Provide the [x, y] coordinate of the cell's center where the given text is located.  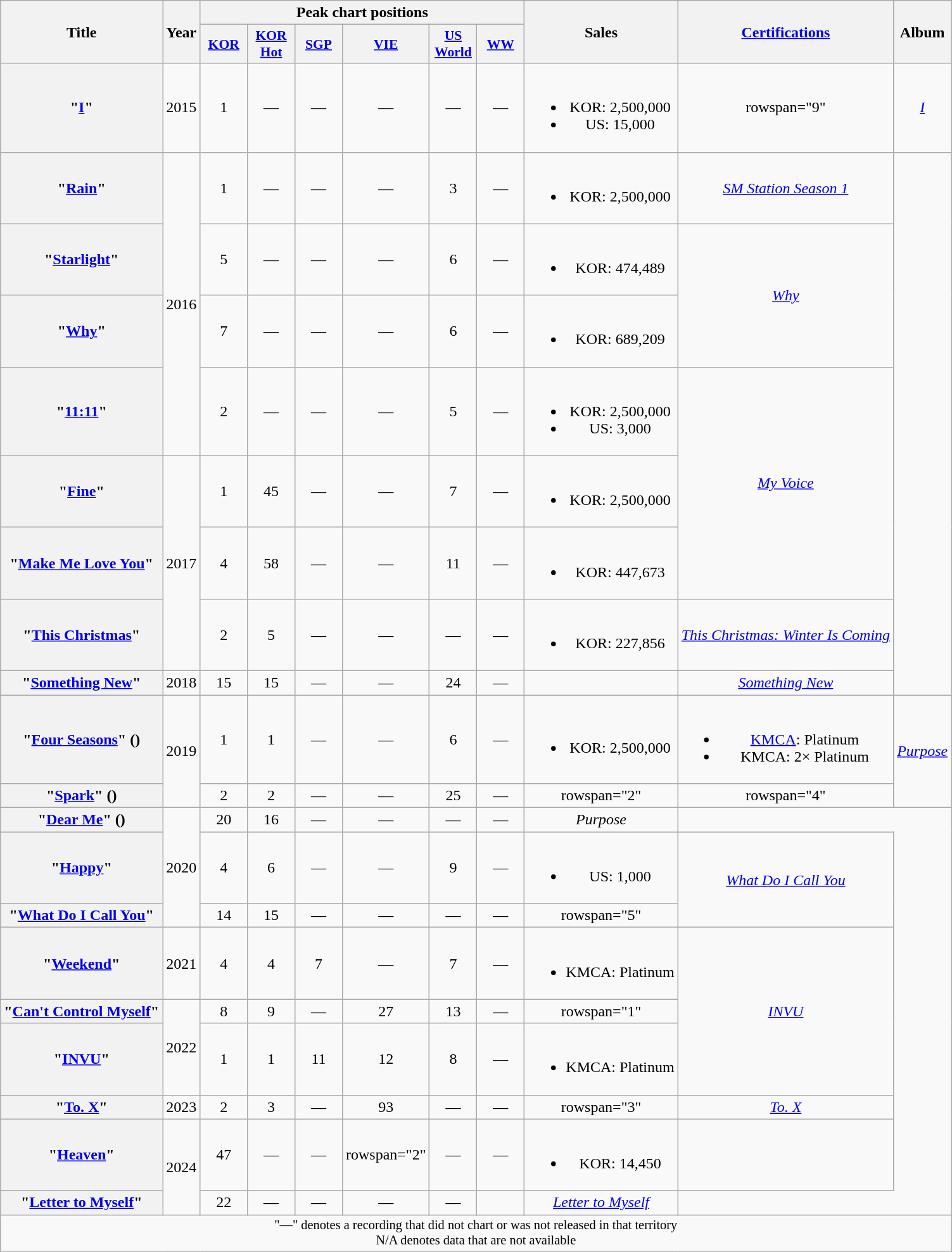
2021 [181, 963]
VIE [386, 44]
"Starlight" [82, 260]
2018 [181, 682]
22 [224, 1203]
Letter to Myself [601, 1203]
US: 1,000 [601, 868]
2019 [181, 751]
rowspan="5" [601, 916]
14 [224, 916]
My Voice [785, 483]
INVU [785, 1011]
2016 [181, 304]
KOR [224, 44]
"Make Me Love You" [82, 563]
24 [454, 682]
SM Station Season 1 [785, 188]
Year [181, 32]
93 [386, 1107]
KOR: 474,489 [601, 260]
"—" denotes a recording that did not chart or was not released in that territoryN/A denotes data that are not available [476, 1233]
rowspan="3" [601, 1107]
rowspan="9" [785, 108]
"INVU" [82, 1059]
2024 [181, 1167]
Why [785, 295]
rowspan="1" [601, 1011]
"Why" [82, 331]
"Heaven" [82, 1154]
"Weekend" [82, 963]
2015 [181, 108]
27 [386, 1011]
KOR: 689,209 [601, 331]
"Rain" [82, 188]
2023 [181, 1107]
13 [454, 1011]
KOR: 447,673 [601, 563]
16 [271, 820]
"Four Seasons" () [82, 739]
58 [271, 563]
Sales [601, 32]
I [922, 108]
This Christmas: Winter Is Coming [785, 635]
What Do I Call You [785, 879]
Peak chart positions [362, 13]
"Fine" [82, 492]
"Letter to Myself" [82, 1203]
25 [454, 796]
"Happy" [82, 868]
"To. X" [82, 1107]
KOR: 14,450 [601, 1154]
KORHot [271, 44]
Album [922, 32]
rowspan="4" [785, 796]
"Can't Control Myself" [82, 1011]
KMCA: Platinum KMCA: 2× Platinum [785, 739]
"Dear Me" () [82, 820]
USWorld [454, 44]
To. X [785, 1107]
Something New [785, 682]
"11:11" [82, 411]
45 [271, 492]
SGP [319, 44]
2017 [181, 563]
"Spark" () [82, 796]
WW [500, 44]
20 [224, 820]
"Something New" [82, 682]
2022 [181, 1047]
KOR: 2,500,000US: 3,000 [601, 411]
"What Do I Call You" [82, 916]
47 [224, 1154]
"I" [82, 108]
Certifications [785, 32]
12 [386, 1059]
2020 [181, 868]
KOR: 2,500,000US: 15,000 [601, 108]
"This Christmas" [82, 635]
KOR: 227,856 [601, 635]
Title [82, 32]
